From the cell containing the given text, extract its center point as [X, Y] coordinate. 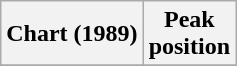
Chart (1989) [72, 34]
Peakposition [189, 34]
